From the cell containing the given text, extract its center point as [X, Y] coordinate. 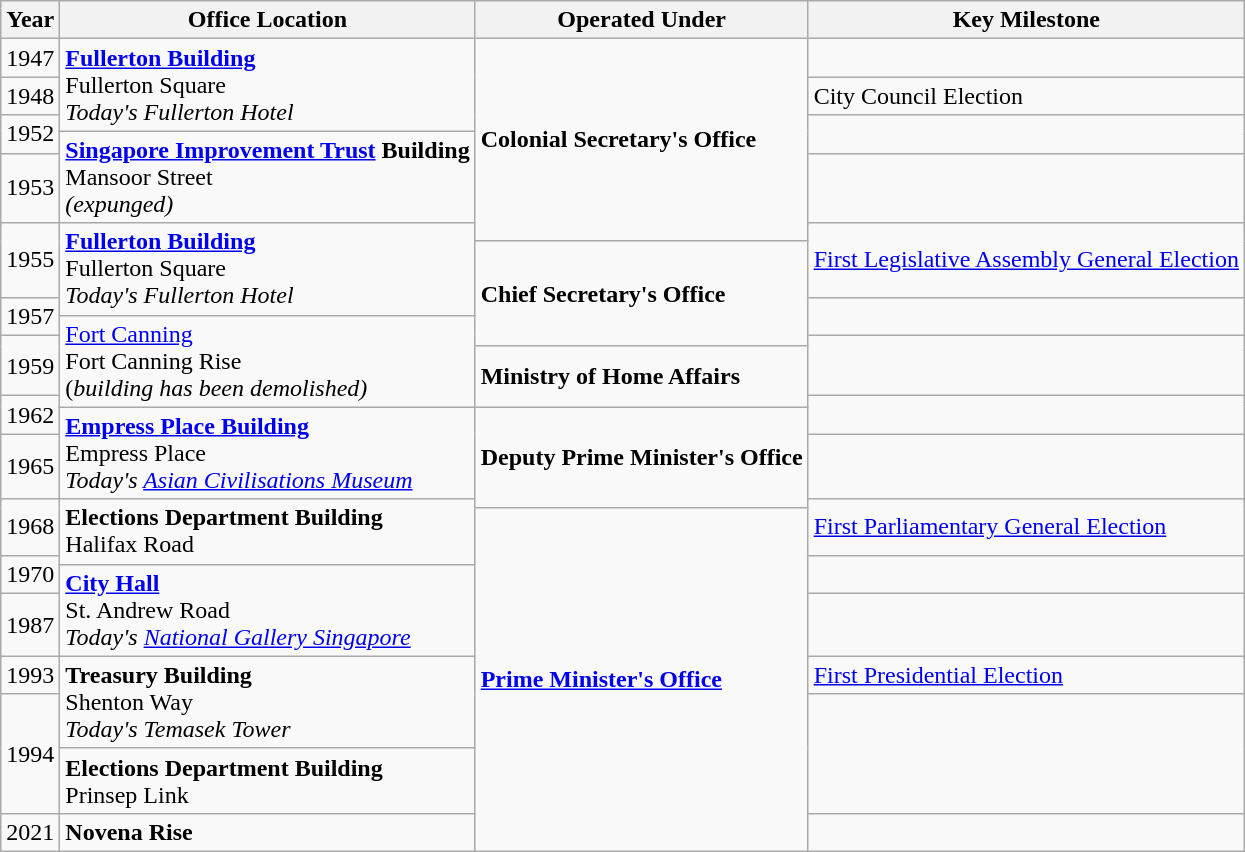
Prime Minister's Office [642, 680]
1947 [30, 58]
1952 [30, 134]
1959 [30, 366]
Operated Under [642, 20]
First Legislative Assembly General Election [1026, 260]
1948 [30, 96]
2021 [30, 832]
1993 [30, 675]
Chief Secretary's Office [642, 294]
First Presidential Election [1026, 675]
1968 [30, 527]
City Council Election [1026, 96]
Singapore Improvement Trust BuildingMansoor Street(expunged) [268, 177]
Deputy Prime Minister's Office [642, 458]
Office Location [268, 20]
1957 [30, 316]
First Parliamentary General Election [1026, 527]
1962 [30, 415]
Empress Place BuildingEmpress PlaceToday's Asian Civilisations Museum [268, 453]
1955 [30, 260]
Treasury BuildingShenton WayToday's Temasek Tower [268, 702]
Year [30, 20]
Colonial Secretary's Office [642, 140]
1970 [30, 574]
Fort CanningFort Canning Rise(building has been demolished) [268, 361]
Elections Department BuildingPrinsep Link [268, 780]
1953 [30, 188]
1965 [30, 466]
City HallSt. Andrew RoadToday's National Gallery Singapore [268, 610]
Elections Department BuildingHalifax Road [268, 532]
Key Milestone [1026, 20]
1994 [30, 754]
Ministry of Home Affairs [642, 376]
1987 [30, 624]
Novena Rise [268, 832]
